Determine the [X, Y] coordinate at the center of the cell enclosing the given text.  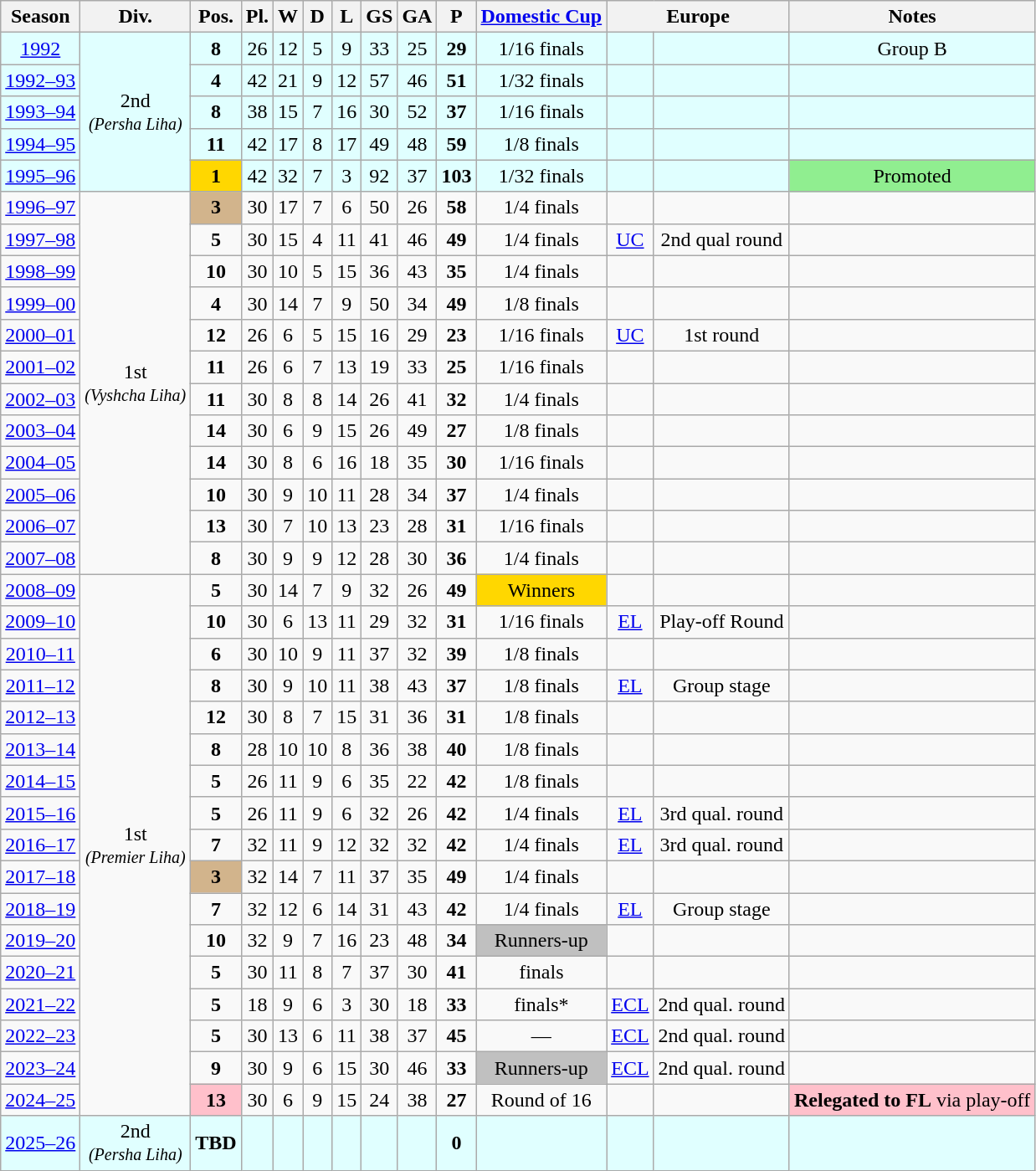
Pl. [257, 17]
TBD [216, 1143]
P [457, 17]
2014–15 [40, 781]
58 [457, 208]
1999–00 [40, 303]
52 [417, 112]
2024–25 [40, 1100]
Domestic Cup [541, 17]
1993–94 [40, 112]
GA [417, 17]
2023–24 [40, 1068]
Europe [698, 17]
W [288, 17]
103 [457, 176]
2016–17 [40, 845]
L [346, 17]
D [318, 17]
45 [457, 1036]
Round of 16 [541, 1100]
2000–01 [40, 335]
2013–14 [40, 749]
2008–09 [40, 590]
— [541, 1036]
2025–26 [40, 1143]
1st(Premier Liha) [136, 845]
2010–11 [40, 654]
39 [457, 654]
2018–19 [40, 908]
1st round [721, 335]
Notes [912, 17]
1994–95 [40, 144]
Pos. [216, 17]
57 [380, 80]
Relegated to FL via play-off [912, 1100]
92 [380, 176]
1992–93 [40, 80]
1997–98 [40, 239]
2011–12 [40, 686]
2015–16 [40, 813]
0 [457, 1143]
2019–20 [40, 941]
22 [417, 781]
59 [457, 144]
19 [380, 367]
2020–21 [40, 973]
24 [380, 1100]
2005–06 [40, 495]
2017–18 [40, 876]
2nd qual round [721, 239]
51 [457, 80]
1998–99 [40, 271]
1992 [40, 49]
2007–08 [40, 558]
2003–04 [40, 431]
2012–13 [40, 717]
Group B [912, 49]
21 [288, 80]
finals [541, 973]
2004–05 [40, 463]
2009–10 [40, 622]
Promoted [912, 176]
2001–02 [40, 367]
40 [457, 749]
Div. [136, 17]
2006–07 [40, 526]
Winners [541, 590]
Play-off Round [721, 622]
1st(Vyshcha Liha) [136, 383]
finals* [541, 1004]
GS [380, 17]
Season [40, 17]
2022–23 [40, 1036]
1996–97 [40, 208]
2002–03 [40, 399]
2021–22 [40, 1004]
1 [216, 176]
1995–96 [40, 176]
